Return (X, Y) of the center of cell containing provided text 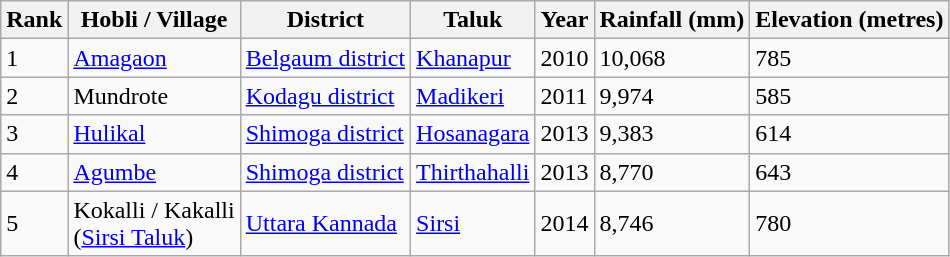
8,770 (672, 172)
Amagaon (154, 58)
Mundrote (154, 96)
9,383 (672, 134)
785 (850, 58)
Belgaum district (325, 58)
Uttara Kannada (325, 224)
Thirthahalli (473, 172)
Rank (34, 20)
2 (34, 96)
Kodagu district (325, 96)
8,746 (672, 224)
Year (564, 20)
Madikeri (473, 96)
10,068 (672, 58)
Hulikal (154, 134)
Hobli / Village (154, 20)
614 (850, 134)
2010 (564, 58)
3 (34, 134)
780 (850, 224)
4 (34, 172)
Elevation (metres) (850, 20)
District (325, 20)
Sirsi (473, 224)
1 (34, 58)
Agumbe (154, 172)
Hosanagara (473, 134)
Rainfall (mm) (672, 20)
585 (850, 96)
Kokalli / Kakalli(Sirsi Taluk) (154, 224)
5 (34, 224)
Khanapur (473, 58)
Taluk (473, 20)
643 (850, 172)
9,974 (672, 96)
2011 (564, 96)
2014 (564, 224)
